For the text-containing cell, return its midpoint in [X, Y] coordinate format. 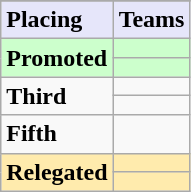
Placing [57, 20]
Relegated [57, 172]
Third [57, 96]
Promoted [57, 58]
Fifth [57, 134]
Teams [152, 20]
